Detect which cell encompasses the target text, then output its [X, Y] center coordinate. 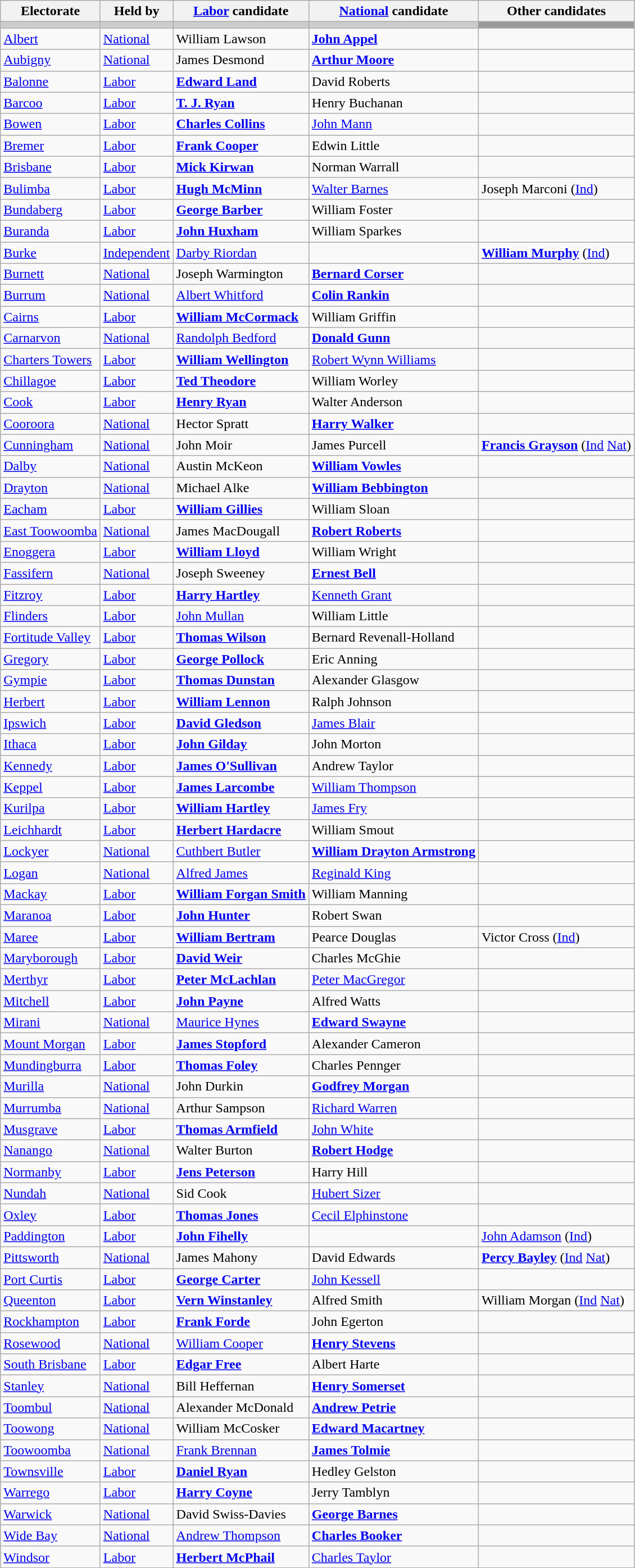
William McCormack [241, 317]
Balonne [51, 81]
Harry Hartley [241, 595]
Francis Grayson (Ind Nat) [556, 445]
Godfrey Morgan [393, 1087]
Bundaberg [51, 210]
Burrum [51, 296]
Victor Cross (Ind) [556, 937]
Murrumba [51, 1108]
Alexander Cameron [393, 1044]
Michael Alke [241, 488]
Austin McKeon [241, 466]
William Lawson [241, 39]
Alfred Watts [393, 1001]
William Cooper [241, 1343]
William Murphy (Ind) [556, 252]
Andrew Petrie [393, 1407]
Toombul [51, 1407]
Toowoomba [51, 1450]
Bernard Revenall-Holland [393, 638]
John Durkin [241, 1087]
Darby Riordan [241, 252]
John Huxham [241, 231]
William Forgan Smith [241, 894]
Charles Booker [393, 1535]
Gympie [51, 680]
Henry Stevens [393, 1343]
Other candidates [556, 11]
Buranda [51, 231]
Carnarvon [51, 338]
Maryborough [51, 958]
Port Curtis [51, 1279]
Reginald King [393, 872]
Percy Bayley (Ind Nat) [556, 1257]
Charles McGhie [393, 958]
Cuthbert Butler [241, 851]
Edward Swayne [393, 1022]
Drayton [51, 488]
Cairns [51, 317]
Flinders [51, 616]
Ipswich [51, 723]
T. J. Ryan [241, 103]
John Morton [393, 744]
Thomas Jones [241, 1215]
Nundah [51, 1193]
Richard Warren [393, 1108]
Robert Hodge [393, 1151]
Peter MacGregor [393, 980]
Nanango [51, 1151]
William Sloan [393, 509]
Fitzroy [51, 595]
William Vowles [393, 466]
William Smout [393, 830]
Charles Pennger [393, 1065]
Wide Bay [51, 1535]
Bremer [51, 146]
Ralph Johnson [393, 702]
Logan [51, 872]
Cook [51, 402]
Robert Swan [393, 915]
Joseph Marconi (Ind) [556, 188]
Walter Barnes [393, 188]
Townsville [51, 1471]
Alfred James [241, 872]
Aubigny [51, 60]
Musgrave [51, 1129]
George Barber [241, 210]
Pittsworth [51, 1257]
William Manning [393, 894]
Rockhampton [51, 1322]
George Pollock [241, 659]
Mick Kirwan [241, 167]
David Roberts [393, 81]
Thomas Foley [241, 1065]
William Bebbington [393, 488]
Merthyr [51, 980]
Alexander McDonald [241, 1407]
William Sparkes [393, 231]
Toowong [51, 1429]
Arthur Sampson [241, 1108]
Albert [51, 39]
James O'Sullivan [241, 766]
William Bertram [241, 937]
Henry Somerset [393, 1386]
Brisbane [51, 167]
William Lloyd [241, 552]
Vern Winstanley [241, 1301]
Charles Collins [241, 124]
David Weir [241, 958]
Oxley [51, 1215]
Walter Burton [241, 1151]
Dalby [51, 466]
Henry Ryan [241, 402]
Ted Theodore [241, 381]
Pearce Douglas [393, 937]
Alexander Glasgow [393, 680]
James Desmond [241, 60]
William Drayton Armstrong [393, 851]
David Swiss-Davies [241, 1514]
John Egerton [393, 1322]
National candidate [393, 11]
Mackay [51, 894]
Mitchell [51, 1001]
East Toowoomba [51, 530]
David Gledson [241, 723]
John Gilday [241, 744]
Donald Gunn [393, 338]
Kenneth Grant [393, 595]
William Hartley [241, 808]
Burke [51, 252]
Mount Morgan [51, 1044]
John Payne [241, 1001]
Burnett [51, 274]
Herbert [51, 702]
Fassifern [51, 573]
James Larcombe [241, 787]
Lockyer [51, 851]
Norman Warrall [393, 167]
Thomas Armfield [241, 1129]
Andrew Taylor [393, 766]
George Barnes [393, 1514]
Electorate [51, 11]
Ernest Bell [393, 573]
Thomas Dunstan [241, 680]
Cecil Elphinstone [393, 1215]
Albert Whitford [241, 296]
Cunningham [51, 445]
Edward Land [241, 81]
Bowen [51, 124]
Hector Spratt [241, 424]
George Carter [241, 1279]
Kurilpa [51, 808]
Hugh McMinn [241, 188]
Robert Roberts [393, 530]
Queenton [51, 1301]
James Mahony [241, 1257]
Warwick [51, 1514]
John Adamson (Ind) [556, 1236]
John Appel [393, 39]
James Fry [393, 808]
Edwin Little [393, 146]
Hedley Gelston [393, 1471]
John Mann [393, 124]
Cooroora [51, 424]
William Morgan (Ind Nat) [556, 1301]
Herbert McPhail [241, 1557]
Gregory [51, 659]
William Wright [393, 552]
Colin Rankin [393, 296]
Randolph Bedford [241, 338]
Mirani [51, 1022]
John Moir [241, 445]
Jerry Tamblyn [393, 1493]
Paddington [51, 1236]
Peter McLachlan [241, 980]
Eacham [51, 509]
Chillagoe [51, 381]
Independent [137, 252]
William Worley [393, 381]
Normanby [51, 1172]
Harry Walker [393, 424]
Frank Brennan [241, 1450]
Eric Anning [393, 659]
Maree [51, 937]
Edgar Free [241, 1365]
Andrew Thompson [241, 1535]
William McCosker [241, 1429]
Charles Taylor [393, 1557]
Labor candidate [241, 11]
John Mullan [241, 616]
Robert Wynn Williams [393, 360]
John White [393, 1129]
James Blair [393, 723]
William Griffin [393, 317]
Enoggera [51, 552]
Jens Peterson [241, 1172]
Walter Anderson [393, 402]
James Purcell [393, 445]
Stanley [51, 1386]
Joseph Sweeney [241, 573]
Harry Hill [393, 1172]
James Stopford [241, 1044]
John Fihelly [241, 1236]
Bill Heffernan [241, 1386]
Arthur Moore [393, 60]
Leichhardt [51, 830]
Bernard Corser [393, 274]
Mundingburra [51, 1065]
Bulimba [51, 188]
William Foster [393, 210]
Hubert Sizer [393, 1193]
Ithaca [51, 744]
William Thompson [393, 787]
Frank Forde [241, 1322]
Harry Coyne [241, 1493]
Joseph Warmington [241, 274]
Warrego [51, 1493]
Frank Cooper [241, 146]
Fortitude Valley [51, 638]
Held by [137, 11]
Murilla [51, 1087]
Keppel [51, 787]
Alfred Smith [393, 1301]
Thomas Wilson [241, 638]
Daniel Ryan [241, 1471]
William Gillies [241, 509]
Barcoo [51, 103]
Charters Towers [51, 360]
Edward Macartney [393, 1429]
Herbert Hardacre [241, 830]
James MacDougall [241, 530]
John Kessell [393, 1279]
Windsor [51, 1557]
Sid Cook [241, 1193]
Albert Harte [393, 1365]
Kennedy [51, 766]
Maranoa [51, 915]
William Wellington [241, 360]
David Edwards [393, 1257]
Maurice Hynes [241, 1022]
William Little [393, 616]
William Lennon [241, 702]
South Brisbane [51, 1365]
John Hunter [241, 915]
Rosewood [51, 1343]
James Tolmie [393, 1450]
Henry Buchanan [393, 103]
